Locate the cell with the specified text and output its [X, Y] center coordinate. 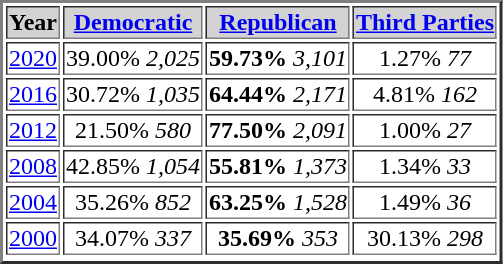
2008 [33, 166]
21.50% 580 [133, 130]
1.00% 27 [425, 130]
2004 [33, 202]
Year [33, 22]
64.44% 2,171 [278, 94]
2012 [33, 130]
34.07% 337 [133, 238]
1.27% 77 [425, 58]
Democratic [133, 22]
77.50% 2,091 [278, 130]
2000 [33, 238]
39.00% 2,025 [133, 58]
30.13% 298 [425, 238]
30.72% 1,035 [133, 94]
55.81% 1,373 [278, 166]
63.25% 1,528 [278, 202]
2020 [33, 58]
4.81% 162 [425, 94]
35.26% 852 [133, 202]
Third Parties [425, 22]
1.49% 36 [425, 202]
2016 [33, 94]
59.73% 3,101 [278, 58]
35.69% 353 [278, 238]
1.34% 33 [425, 166]
Republican [278, 22]
42.85% 1,054 [133, 166]
